Pinpoint the cell where the given text exists, returning its [X, Y] midpoint coordinate. 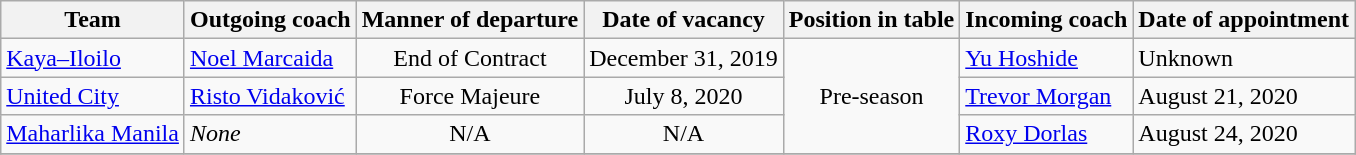
Kaya–Iloilo [93, 58]
Date of appointment [1244, 20]
United City [93, 96]
August 24, 2020 [1244, 134]
Date of vacancy [684, 20]
Outgoing coach [270, 20]
July 8, 2020 [684, 96]
Force Majeure [470, 96]
Team [93, 20]
Unknown [1244, 58]
Maharlika Manila [93, 134]
Pre-season [871, 96]
August 21, 2020 [1244, 96]
Yu Hoshide [1046, 58]
Roxy Dorlas [1046, 134]
Incoming coach [1046, 20]
December 31, 2019 [684, 58]
End of Contract [470, 58]
Noel Marcaida [270, 58]
Position in table [871, 20]
Risto Vidaković [270, 96]
Manner of departure [470, 20]
None [270, 134]
Trevor Morgan [1046, 96]
